Scan for the cell matching the given text and deliver its (x, y) coordinate at center. 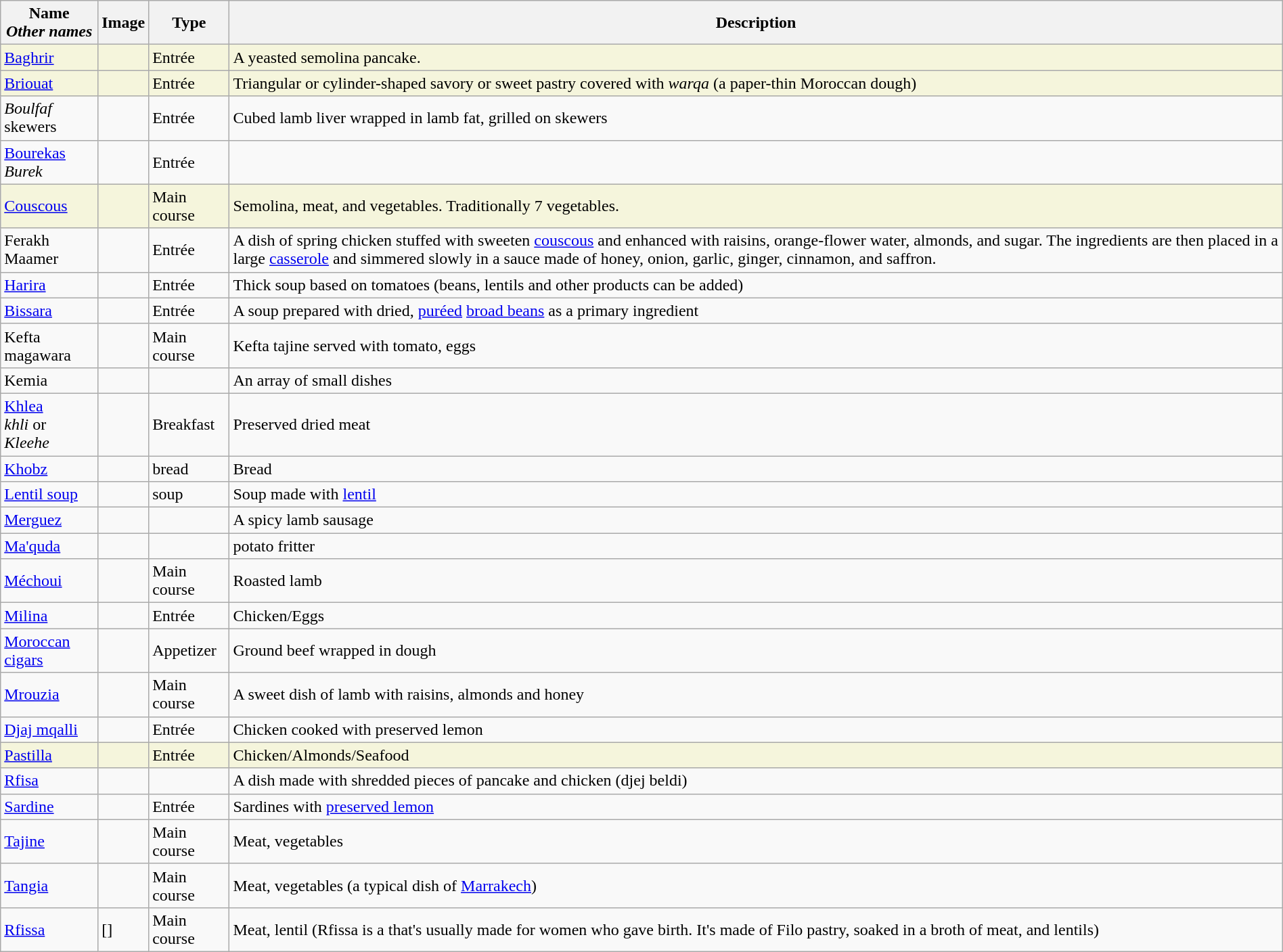
Rfisa (49, 781)
Khobz (49, 469)
An array of small dishes (756, 380)
Meat, lentil (Rfissa is a that's usually made for women who gave birth. It's made of Filo pastry, soaked in a broth of meat, and lentils) (756, 930)
BourekasBurek (49, 162)
Tajine (49, 842)
Milina (49, 616)
A soup prepared with dried, puréed broad beans as a primary ingredient (756, 311)
Rfissa (49, 930)
Kefta tajine served with tomato, eggs (756, 345)
Chicken cooked with preserved lemon (756, 729)
Kemia (49, 380)
soup (189, 495)
Tangia (49, 885)
A dish made with shredded pieces of pancake and chicken (djej beldi) (756, 781)
Roasted lamb (756, 581)
Khleakhli or Kleehe (49, 424)
Soup made with lentil (756, 495)
Sardine (49, 807)
A yeasted semolina pancake. (756, 58)
A spicy lamb sausage (756, 520)
Baghrir (49, 58)
Triangular or cylinder-shaped savory or sweet pastry covered with warqa (a paper-thin Moroccan dough) (756, 83)
bread (189, 469)
Moroccan cigars (49, 651)
Ma'quda (49, 546)
Sardines with preserved lemon (756, 807)
Méchoui (49, 581)
Image (123, 23)
Mrouzia (49, 694)
Lentil soup (49, 495)
Briouat (49, 83)
Ground beef wrapped in dough (756, 651)
Thick soup based on tomatoes (beans, lentils and other products can be added) (756, 285)
Preserved dried meat (756, 424)
Semolina, meat, and vegetables. Traditionally 7 vegetables. (756, 206)
Type (189, 23)
Boulfaf skewers (49, 118)
Bread (756, 469)
Merguez (49, 520)
Ferakh Maamer (49, 250)
Djaj mqalli (49, 729)
Description (756, 23)
potato fritter (756, 546)
Bissara (49, 311)
Appetizer (189, 651)
Harira (49, 285)
[] (123, 930)
A sweet dish of lamb with raisins, almonds and honey (756, 694)
Meat, vegetables (756, 842)
Couscous (49, 206)
Pastilla (49, 755)
Meat, vegetables (a typical dish of Marrakech) (756, 885)
Breakfast (189, 424)
Cubed lamb liver wrapped in lamb fat, grilled on skewers (756, 118)
Chicken/Almonds/Seafood (756, 755)
Chicken/Eggs (756, 616)
NameOther names (49, 23)
Kefta magawara (49, 345)
